Provide the [X, Y] coordinate of the cell's center where the given text is located.  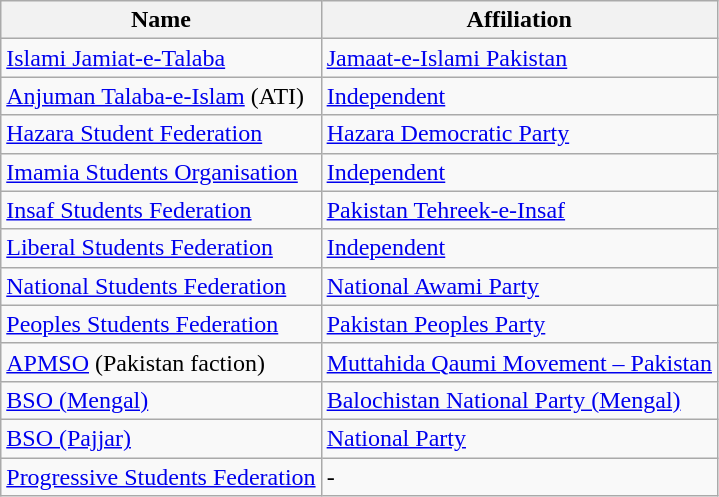
Muttahida Qaumi Movement – Pakistan [519, 362]
- [519, 477]
Hazara Democratic Party [519, 134]
Name [161, 20]
Pakistan Tehreek-e-Insaf [519, 210]
National Awami Party [519, 286]
Progressive Students Federation [161, 477]
Jamaat-e-Islami Pakistan [519, 58]
Imamia Students Organisation [161, 172]
APMSO (Pakistan faction) [161, 362]
Affiliation [519, 20]
Hazara Student Federation [161, 134]
Insaf Students Federation [161, 210]
BSO (Pajjar) [161, 438]
Liberal Students Federation [161, 248]
National Party [519, 438]
National Students Federation [161, 286]
Balochistan National Party (Mengal) [519, 400]
Peoples Students Federation [161, 324]
Anjuman Talaba-e-Islam (ATI) [161, 96]
Islami Jamiat-e-Talaba [161, 58]
BSO (Mengal) [161, 400]
Pakistan Peoples Party [519, 324]
